Provide the (x, y) coordinate of the cell's center where the given text is located.  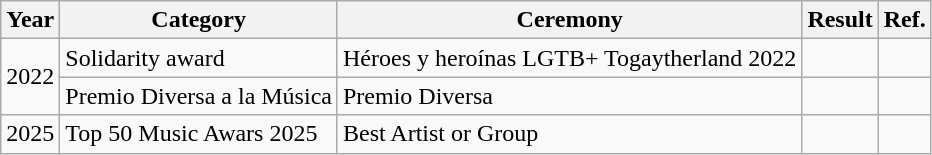
Year (30, 20)
Héroes y heroínas LGTB+ Togaytherland 2022 (569, 58)
Top 50 Music Awars 2025 (199, 134)
Result (840, 20)
Premio Diversa (569, 96)
Category (199, 20)
2025 (30, 134)
2022 (30, 77)
Ceremony (569, 20)
Premio Diversa a la Música (199, 96)
Solidarity award (199, 58)
Best Artist or Group (569, 134)
Ref. (904, 20)
